Output the [X, Y] coordinate of the center of the cell containing the given text.  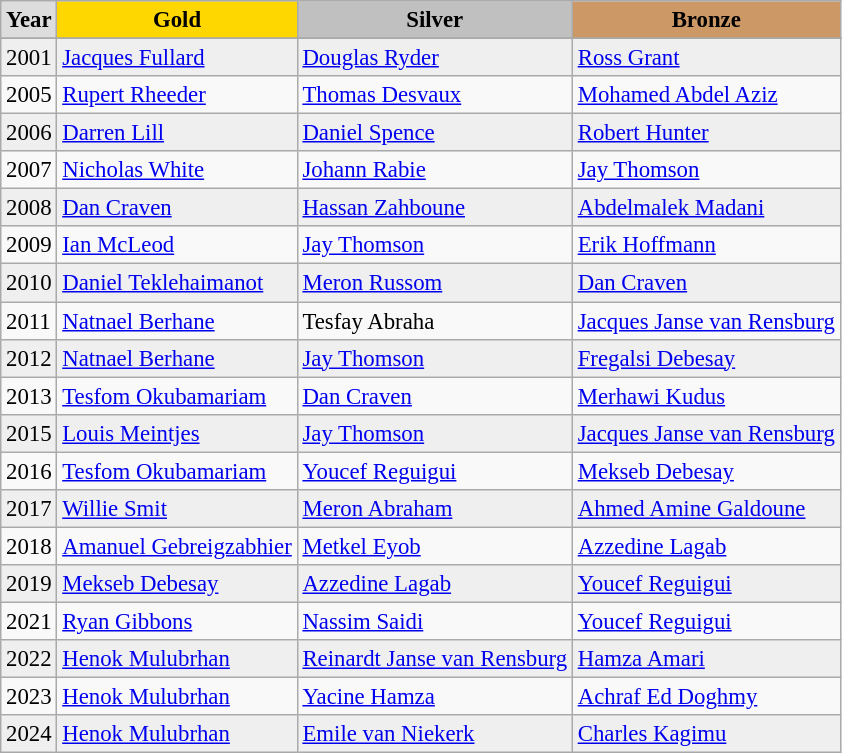
Daniel Teklehaimanot [177, 283]
Emile van Niekerk [434, 734]
Darren Lill [177, 133]
2012 [29, 358]
Charles Kagimu [706, 734]
Merhawi Kudus [706, 396]
Rupert Rheeder [177, 95]
Hassan Zahboune [434, 208]
Metkel Eyob [434, 546]
Meron Russom [434, 283]
Louis Meintjes [177, 433]
2024 [29, 734]
2011 [29, 321]
2022 [29, 659]
Reinardt Janse van Rensburg [434, 659]
Yacine Hamza [434, 697]
Ross Grant [706, 58]
2018 [29, 546]
2001 [29, 58]
Bronze [706, 20]
Silver [434, 20]
2009 [29, 245]
Year [29, 20]
Tesfay Abraha [434, 321]
Fregalsi Debesay [706, 358]
2023 [29, 697]
Jacques Fullard [177, 58]
2013 [29, 396]
2010 [29, 283]
Nassim Saidi [434, 621]
Gold [177, 20]
Ian McLeod [177, 245]
Ahmed Amine Galdoune [706, 509]
2006 [29, 133]
2007 [29, 170]
Douglas Ryder [434, 58]
2017 [29, 509]
Hamza Amari [706, 659]
Ryan Gibbons [177, 621]
2005 [29, 95]
2019 [29, 584]
Mohamed Abdel Aziz [706, 95]
2016 [29, 471]
Thomas Desvaux [434, 95]
Johann Rabie [434, 170]
2008 [29, 208]
Erik Hoffmann [706, 245]
Willie Smit [177, 509]
Nicholas White [177, 170]
Amanuel Gebreigzabhier [177, 546]
Achraf Ed Doghmy [706, 697]
Robert Hunter [706, 133]
2021 [29, 621]
Abdelmalek Madani [706, 208]
Meron Abraham [434, 509]
Daniel Spence [434, 133]
2015 [29, 433]
